Return [X, Y] of the center of cell containing provided text 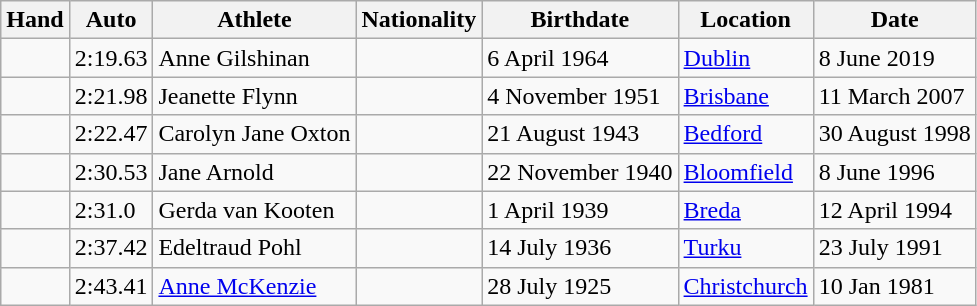
Date [894, 20]
23 July 1991 [894, 248]
Bloomfield [746, 172]
8 June 1996 [894, 172]
30 August 1998 [894, 134]
Bedford [746, 134]
22 November 1940 [580, 172]
8 June 2019 [894, 58]
2:22.47 [111, 134]
2:43.41 [111, 286]
2:19.63 [111, 58]
21 August 1943 [580, 134]
Athlete [254, 20]
2:37.42 [111, 248]
10 Jan 1981 [894, 286]
1 April 1939 [580, 210]
Edeltraud Pohl [254, 248]
Jane Arnold [254, 172]
6 April 1964 [580, 58]
Jeanette Flynn [254, 96]
Gerda van Kooten [254, 210]
Hand [35, 20]
12 April 1994 [894, 210]
2:21.98 [111, 96]
2:30.53 [111, 172]
Turku [746, 248]
Christchurch [746, 286]
Carolyn Jane Oxton [254, 134]
Nationality [419, 20]
Breda [746, 210]
Birthdate [580, 20]
Auto [111, 20]
14 July 1936 [580, 248]
28 July 1925 [580, 286]
Anne Gilshinan [254, 58]
Location [746, 20]
Anne McKenzie [254, 286]
11 March 2007 [894, 96]
Brisbane [746, 96]
2:31.0 [111, 210]
Dublin [746, 58]
4 November 1951 [580, 96]
